Determine the [X, Y] coordinate at the center of the cell enclosing the given text.  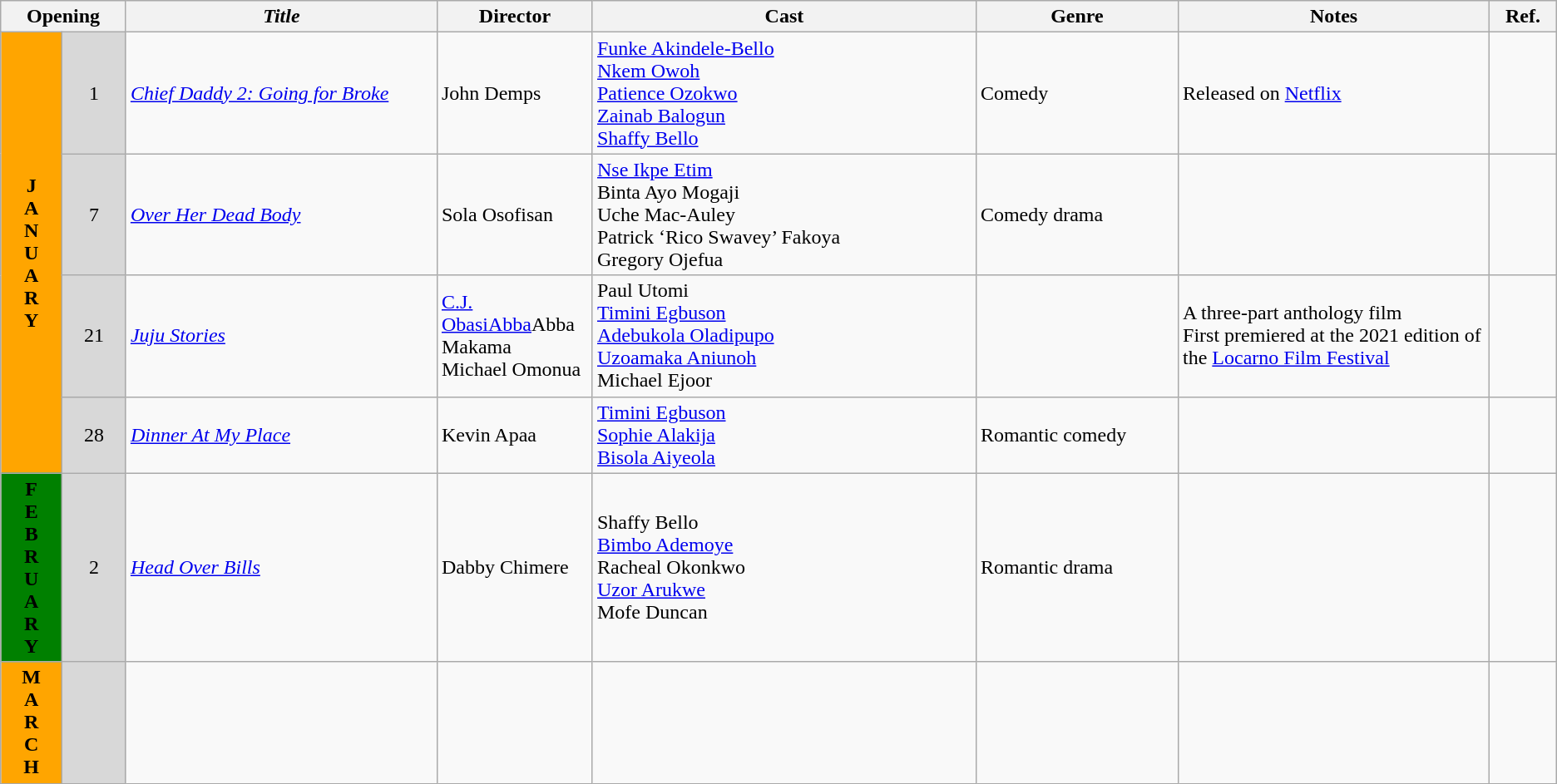
John Demps [514, 93]
JANUARY [32, 253]
Shaffy BelloBimbo AdemoyeRacheal OkonkwoUzor ArukweMofe Duncan [783, 567]
Comedy [1076, 93]
Dabby Chimere [514, 567]
Ref. [1524, 17]
Timini EgbusonSophie AlakijaBisola Aiyeola [783, 435]
28 [95, 435]
Head Over Bills [281, 567]
Notes [1334, 17]
A three-part anthology filmFirst premiered at the 2021 edition of the Locarno Film Festival [1334, 336]
Opening [63, 17]
Kevin Apaa [514, 435]
Funke Akindele-BelloNkem OwohPatience OzokwoZainab BalogunShaffy Bello [783, 93]
Genre [1076, 17]
21 [95, 336]
Over Her Dead Body [281, 214]
Juju Stories [281, 336]
1 [95, 93]
FEBRUARY [32, 567]
Romantic comedy [1076, 435]
2 [95, 567]
Nse Ikpe EtimBinta Ayo MogajiUche Mac-AuleyPatrick ‘Rico Swavey’ FakoyaGregory Ojefua [783, 214]
Sola Osofisan [514, 214]
C.J. ObasiAbbaAbba MakamaMichael Omonua [514, 336]
Paul UtomiTimini EgbusonAdebukola OladipupoUzoamaka AniunohMichael Ejoor [783, 336]
Director [514, 17]
7 [95, 214]
Comedy drama [1076, 214]
Dinner At My Place [281, 435]
Chief Daddy 2: Going for Broke [281, 93]
MARCH [32, 722]
Title [281, 17]
Released on Netflix [1334, 93]
Cast [783, 17]
Romantic drama [1076, 567]
